Determine the [X, Y] coordinate at the center of the cell enclosing the given text.  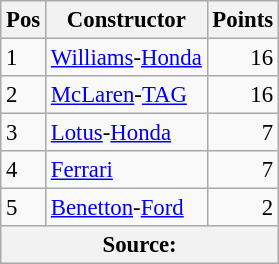
Ferrari [127, 170]
Lotus-Honda [127, 133]
Williams-Honda [127, 58]
Points [242, 20]
Constructor [127, 20]
3 [24, 133]
McLaren-TAG [127, 95]
Source: [140, 245]
1 [24, 58]
5 [24, 208]
4 [24, 170]
Pos [24, 20]
Benetton-Ford [127, 208]
